Locate the cell with the specified text and output its (x, y) center coordinate. 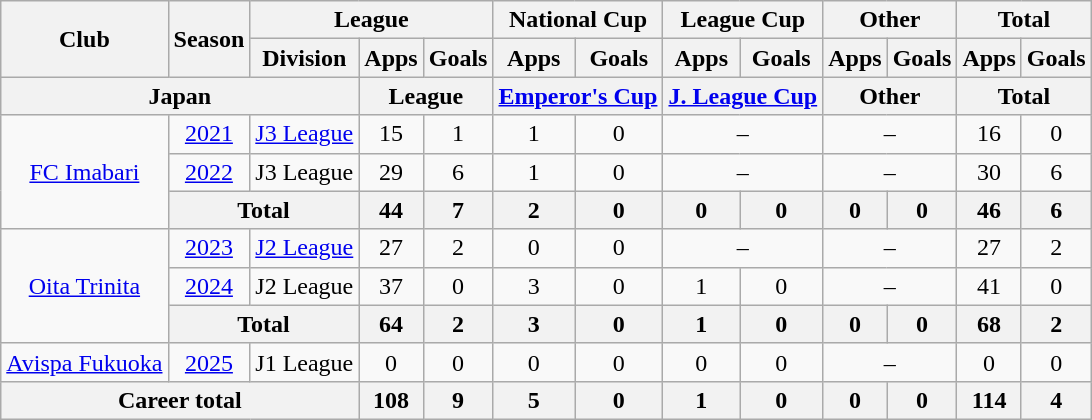
J. League Cup (743, 96)
2022 (209, 172)
Emperor's Cup (578, 96)
4 (1056, 400)
68 (989, 324)
2025 (209, 362)
Club (84, 39)
2021 (209, 134)
108 (391, 400)
J1 League (304, 362)
Career total (180, 400)
114 (989, 400)
44 (391, 210)
15 (391, 134)
Oita Trinita (84, 286)
16 (989, 134)
2023 (209, 248)
Japan (180, 96)
9 (458, 400)
29 (391, 172)
7 (458, 210)
League Cup (743, 20)
46 (989, 210)
Division (304, 58)
64 (391, 324)
30 (989, 172)
2024 (209, 286)
5 (534, 400)
Season (209, 39)
37 (391, 286)
Avispa Fukuoka (84, 362)
FC Imabari (84, 172)
41 (989, 286)
National Cup (578, 20)
